Return the [x, y] coordinate for the center point of the cell that contains the specified text.  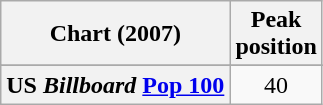
Chart (2007) [116, 34]
US Billboard Pop 100 [116, 85]
40 [276, 85]
Peakposition [276, 34]
